Scan for the cell matching the given text and deliver its [X, Y] coordinate at center. 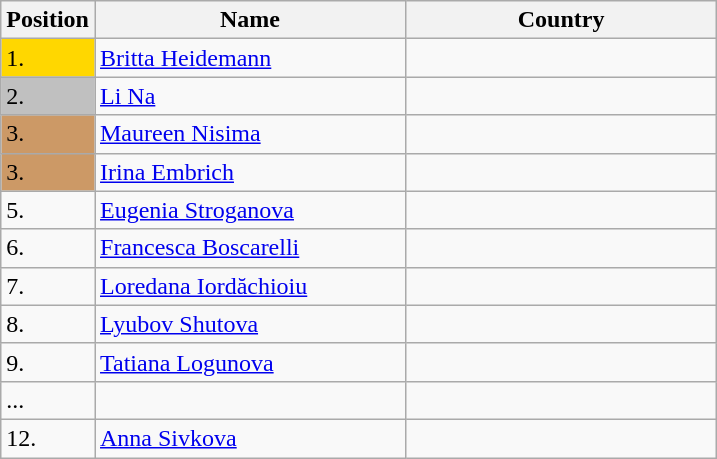
1. [48, 58]
... [48, 400]
Anna Sivkova [250, 438]
Lyubov Shutova [250, 324]
7. [48, 286]
Name [250, 20]
Irina Embrich [250, 172]
Loredana Iordăchioiu [250, 286]
12. [48, 438]
5. [48, 210]
Country [562, 20]
Tatiana Logunova [250, 362]
Francesca Boscarelli [250, 248]
Maureen Nisima [250, 134]
Li Na [250, 96]
9. [48, 362]
2. [48, 96]
8. [48, 324]
Britta Heidemann [250, 58]
Eugenia Stroganova [250, 210]
6. [48, 248]
Position [48, 20]
